Capture the cell that displays the provided text and extract its [X, Y] central coordinate. 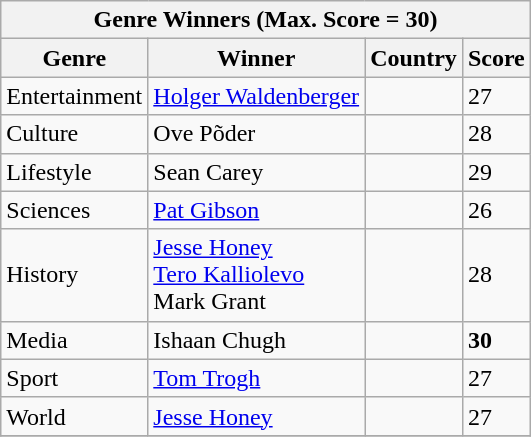
Genre [74, 58]
Country [414, 58]
Jesse Honey [256, 416]
29 [496, 172]
30 [496, 340]
Winner [256, 58]
History [74, 275]
Sean Carey [256, 172]
Sport [74, 378]
World [74, 416]
Sciences [74, 210]
Pat Gibson [256, 210]
Jesse Honey Tero Kalliolevo Mark Grant [256, 275]
Ishaan Chugh [256, 340]
26 [496, 210]
Entertainment [74, 96]
Media [74, 340]
Tom Trogh [256, 378]
Holger Waldenberger [256, 96]
Genre Winners (Max. Score = 30) [266, 20]
Lifestyle [74, 172]
Ove Põder [256, 134]
Score [496, 58]
Culture [74, 134]
